Find where the given text appears and provide that cell's center as (X, Y) coordinate. 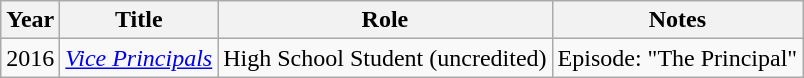
High School Student (uncredited) (385, 58)
Episode: "The Principal" (678, 58)
Title (139, 20)
Year (30, 20)
2016 (30, 58)
Vice Principals (139, 58)
Notes (678, 20)
Role (385, 20)
